Locate the cell with the specified text and output its (X, Y) center coordinate. 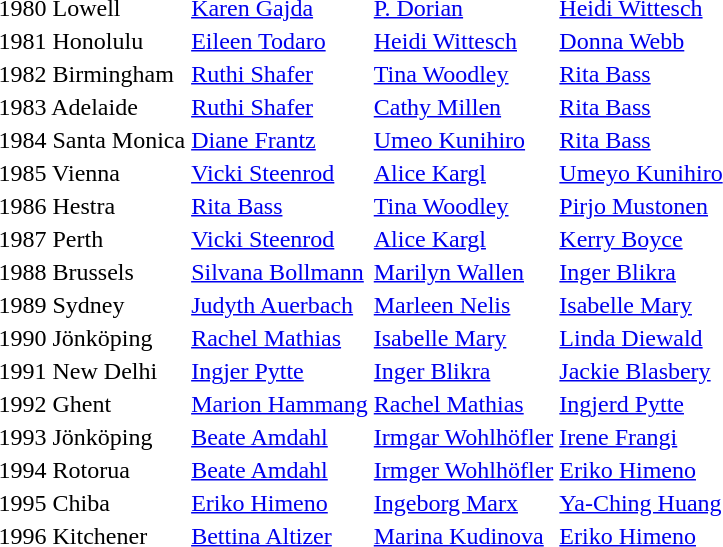
Silvana Bollmann (280, 272)
Irmger Wohlhöfler (464, 470)
Heidi Wittesch (464, 41)
Rita Bass (280, 206)
Marilyn Wallen (464, 272)
Cathy Millen (464, 107)
Marion Hammang (280, 404)
Irmgar Wohlhöfler (464, 437)
Diane Frantz (280, 140)
Judyth Auerbach (280, 305)
Isabelle Mary (464, 338)
Eriko Himeno (280, 503)
Eileen Todaro (280, 41)
Ingeborg Marx (464, 503)
Inger Blikra (464, 371)
Ingjer Pytte (280, 371)
Marleen Nelis (464, 305)
Umeo Kunihiro (464, 140)
